Pinpoint the cell where the given text exists, returning its (X, Y) midpoint coordinate. 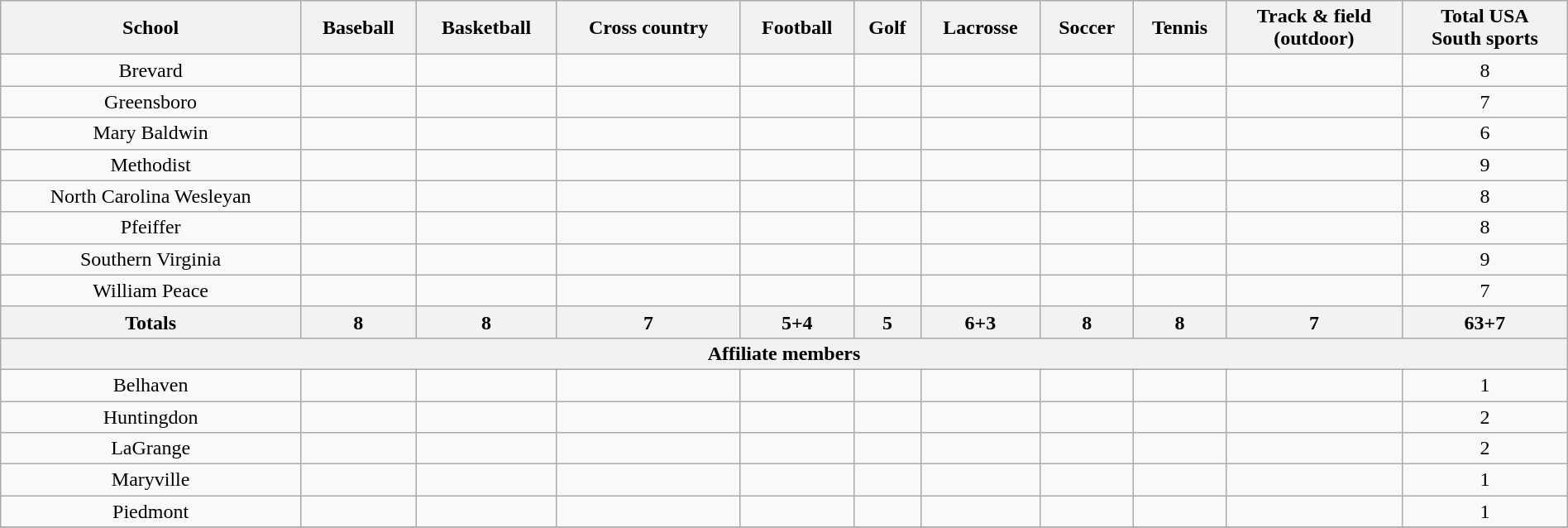
Totals (151, 322)
Belhaven (151, 385)
William Peace (151, 290)
Tennis (1180, 28)
Cross country (648, 28)
Total USASouth sports (1485, 28)
Golf (888, 28)
6 (1485, 133)
Southern Virginia (151, 259)
Maryville (151, 480)
Huntingdon (151, 416)
LaGrange (151, 449)
5+4 (797, 322)
Track & field(outdoor) (1313, 28)
Piedmont (151, 511)
Soccer (1087, 28)
63+7 (1485, 322)
Pfeiffer (151, 228)
School (151, 28)
Mary Baldwin (151, 133)
Baseball (358, 28)
Brevard (151, 70)
Football (797, 28)
Methodist (151, 165)
Greensboro (151, 102)
Basketball (486, 28)
5 (888, 322)
6+3 (981, 322)
Affiliate members (784, 353)
North Carolina Wesleyan (151, 196)
Lacrosse (981, 28)
